Provide the (X, Y) coordinate of the cell's center where the given text is located.  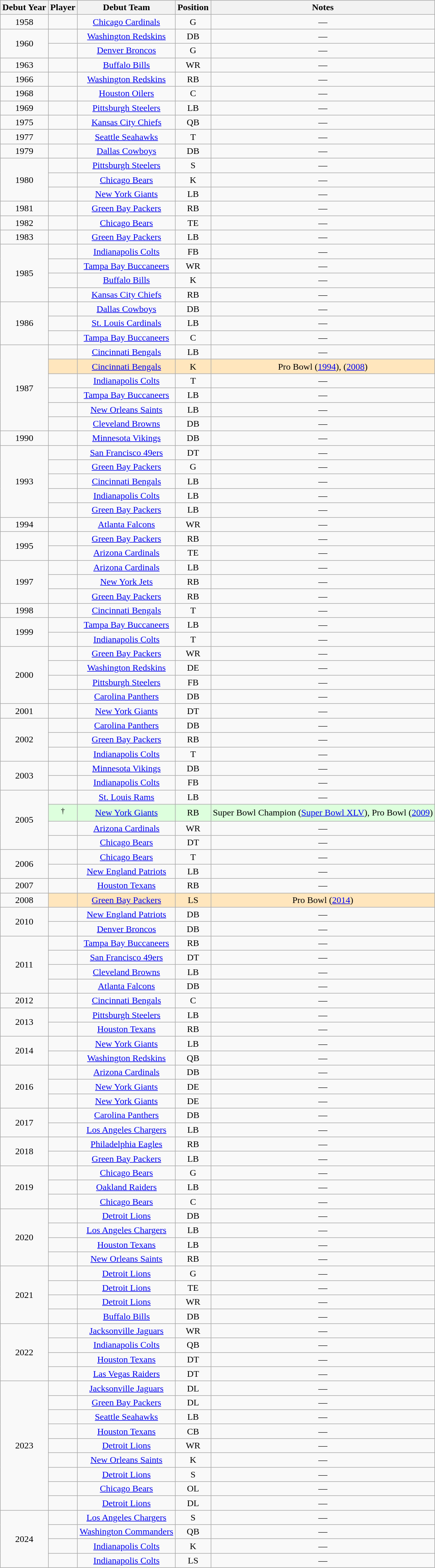
Debut Year (24, 8)
1998 (24, 610)
Houston Oilers (126, 94)
2003 (24, 776)
2008 (24, 900)
2018 (24, 1151)
Chicago Cardinals (126, 22)
CB (193, 1431)
2020 (24, 1237)
1985 (24, 273)
Philadelphia Eagles (126, 1144)
1993 (24, 481)
Super Bowl Champion (Super Bowl XLV), Pro Bowl (2009) (323, 812)
2001 (24, 711)
1997 (24, 582)
1966 (24, 79)
1999 (24, 632)
Oakland Raiders (126, 1187)
2016 (24, 1087)
1979 (24, 151)
1969 (24, 108)
2012 (24, 1001)
1994 (24, 524)
1995 (24, 546)
2014 (24, 1051)
2024 (24, 1539)
2000 (24, 675)
† (63, 812)
2010 (24, 921)
1975 (24, 122)
Notes (323, 8)
Player (63, 8)
1987 (24, 388)
2021 (24, 1295)
2019 (24, 1187)
1982 (24, 223)
1986 (24, 323)
St. Louis Cardinals (126, 323)
2006 (24, 864)
Debut Team (126, 8)
1983 (24, 237)
2023 (24, 1445)
2011 (24, 964)
2007 (24, 886)
1963 (24, 65)
1981 (24, 209)
2002 (24, 740)
2022 (24, 1352)
OL (193, 1489)
1977 (24, 137)
1960 (24, 43)
New York Jets (126, 582)
Washington Commanders (126, 1532)
1968 (24, 94)
Position (193, 8)
1980 (24, 180)
Pro Bowl (2014) (323, 900)
St. Louis Rams (126, 797)
2017 (24, 1123)
2013 (24, 1022)
1990 (24, 438)
Pro Bowl (1994), (2008) (323, 366)
Las Vegas Raiders (126, 1374)
1958 (24, 22)
2005 (24, 820)
